Search for the cell housing the specified text and yield its [x, y] center coordinate. 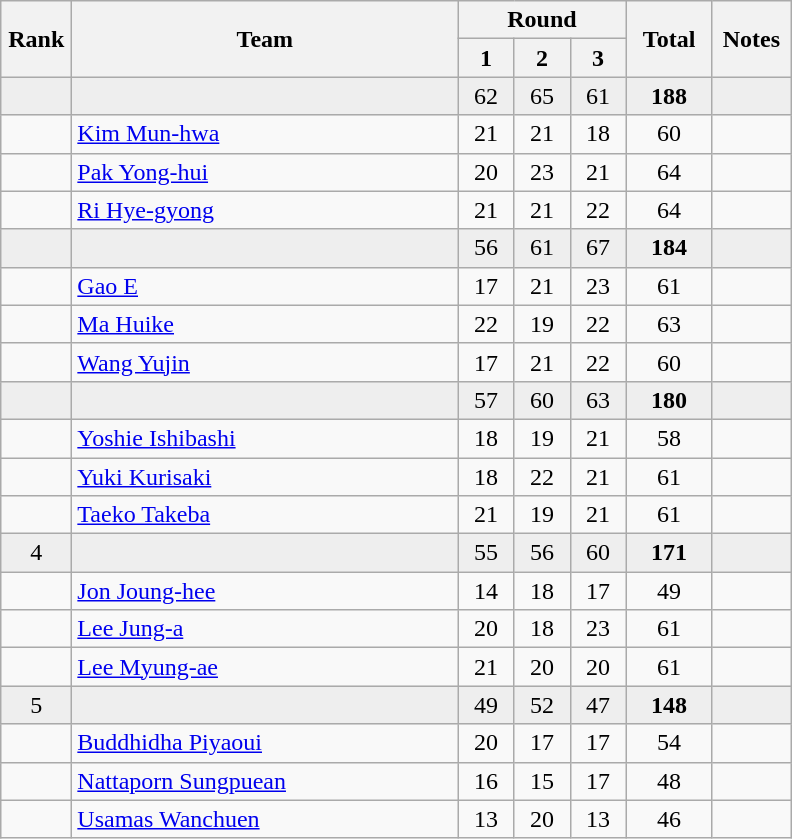
Kim Mun-hwa [265, 134]
148 [669, 705]
Lee Myung-ae [265, 667]
54 [669, 743]
Total [669, 39]
Nattaporn Sungpuean [265, 781]
Round [542, 20]
188 [669, 96]
Ri Hye-gyong [265, 210]
46 [669, 819]
Rank [36, 39]
47 [598, 705]
184 [669, 248]
180 [669, 400]
171 [669, 553]
67 [598, 248]
58 [669, 438]
Lee Jung-a [265, 629]
48 [669, 781]
Usamas Wanchuen [265, 819]
14 [486, 591]
65 [542, 96]
Yuki Kurisaki [265, 477]
1 [486, 58]
Notes [752, 39]
62 [486, 96]
16 [486, 781]
Gao E [265, 286]
Wang Yujin [265, 362]
Taeko Takeba [265, 515]
Ma Huike [265, 324]
55 [486, 553]
Pak Yong-hui [265, 172]
15 [542, 781]
Yoshie Ishibashi [265, 438]
57 [486, 400]
52 [542, 705]
4 [36, 553]
Buddhidha Piyaoui [265, 743]
Team [265, 39]
Jon Joung-hee [265, 591]
2 [542, 58]
3 [598, 58]
5 [36, 705]
